Return the [X, Y] coordinate for the center point of the cell that contains the specified text.  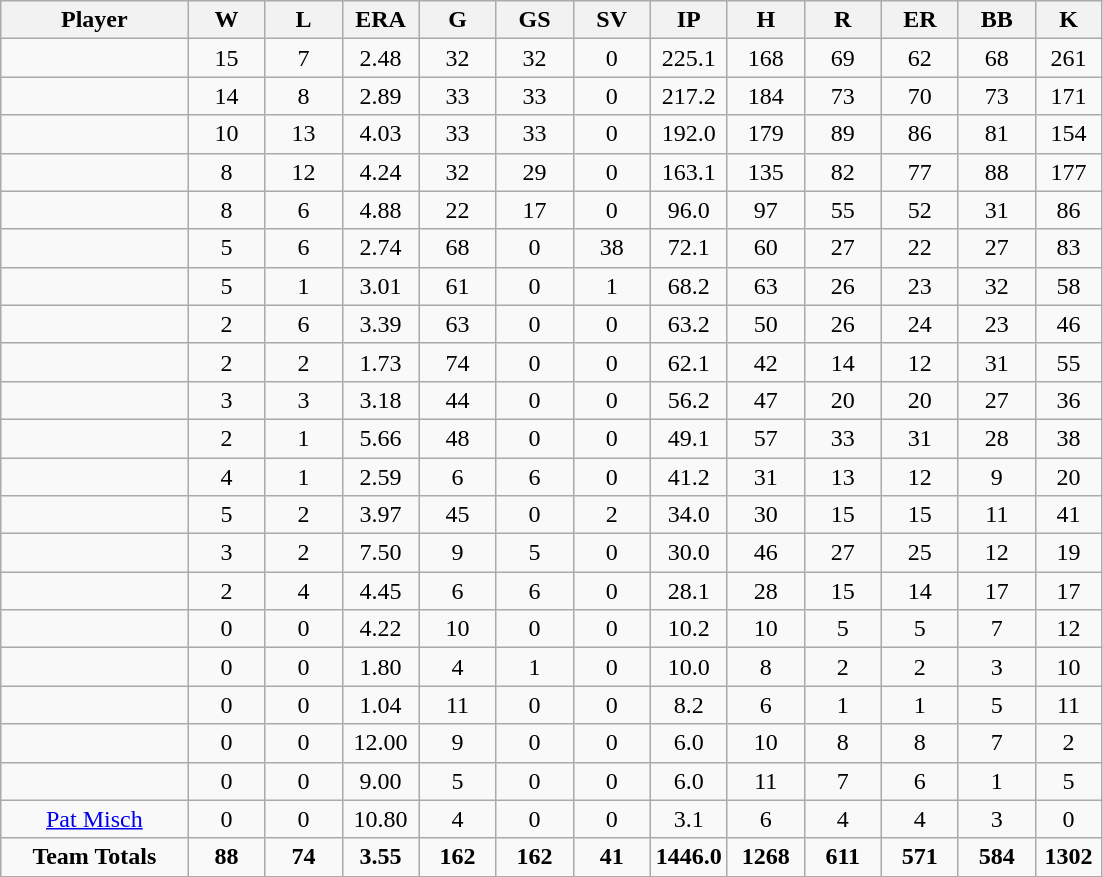
96.0 [688, 210]
168 [766, 58]
G [458, 20]
34.0 [688, 515]
K [1068, 20]
179 [766, 134]
154 [1068, 134]
192.0 [688, 134]
77 [920, 172]
69 [842, 58]
1.80 [380, 667]
163.1 [688, 172]
44 [458, 400]
30.0 [688, 553]
1302 [1068, 857]
83 [1068, 248]
1.73 [380, 362]
GS [534, 20]
4.88 [380, 210]
72.1 [688, 248]
4.03 [380, 134]
217.2 [688, 96]
W [226, 20]
10.80 [380, 819]
L [304, 20]
1.04 [380, 705]
4.24 [380, 172]
2.74 [380, 248]
3.01 [380, 286]
58 [1068, 286]
261 [1068, 58]
Player [94, 20]
82 [842, 172]
81 [996, 134]
62.1 [688, 362]
SV [612, 20]
611 [842, 857]
12.00 [380, 743]
IP [688, 20]
R [842, 20]
52 [920, 210]
5.66 [380, 438]
3.39 [380, 324]
184 [766, 96]
Pat Misch [94, 819]
30 [766, 515]
3.97 [380, 515]
1268 [766, 857]
48 [458, 438]
8.2 [688, 705]
7.50 [380, 553]
225.1 [688, 58]
10.2 [688, 629]
63.2 [688, 324]
61 [458, 286]
3.55 [380, 857]
70 [920, 96]
62 [920, 58]
3.1 [688, 819]
2.59 [380, 477]
2.89 [380, 96]
36 [1068, 400]
42 [766, 362]
571 [920, 857]
68.2 [688, 286]
47 [766, 400]
50 [766, 324]
584 [996, 857]
97 [766, 210]
3.18 [380, 400]
41.2 [688, 477]
24 [920, 324]
49.1 [688, 438]
10.0 [688, 667]
57 [766, 438]
Team Totals [94, 857]
BB [996, 20]
9.00 [380, 781]
135 [766, 172]
19 [1068, 553]
45 [458, 515]
28.1 [688, 591]
60 [766, 248]
89 [842, 134]
1446.0 [688, 857]
ER [920, 20]
H [766, 20]
171 [1068, 96]
25 [920, 553]
4.22 [380, 629]
2.48 [380, 58]
ERA [380, 20]
29 [534, 172]
56.2 [688, 400]
4.45 [380, 591]
177 [1068, 172]
